Output the [x, y] coordinate of the center of the cell containing the given text.  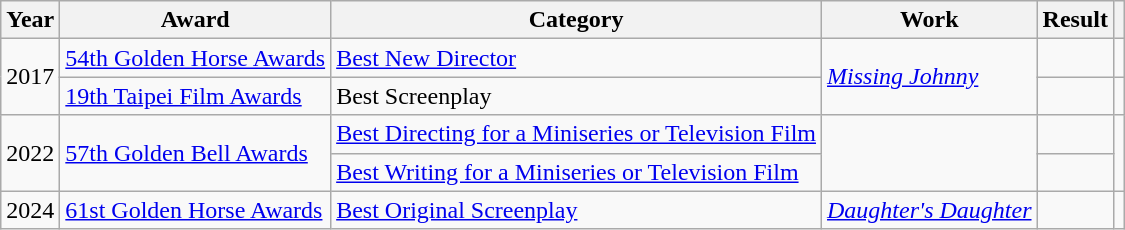
54th Golden Horse Awards [196, 58]
Year [30, 20]
57th Golden Bell Awards [196, 153]
Daughter's Daughter [930, 210]
19th Taipei Film Awards [196, 96]
Best Directing for a Miniseries or Television Film [576, 134]
2024 [30, 210]
2017 [30, 77]
Result [1075, 20]
Best New Director [576, 58]
2022 [30, 153]
61st Golden Horse Awards [196, 210]
Category [576, 20]
Work [930, 20]
Best Screenplay [576, 96]
Award [196, 20]
Missing Johnny [930, 77]
Best Original Screenplay [576, 210]
Best Writing for a Miniseries or Television Film [576, 172]
